Locate the cell with the specified text and output its [X, Y] center coordinate. 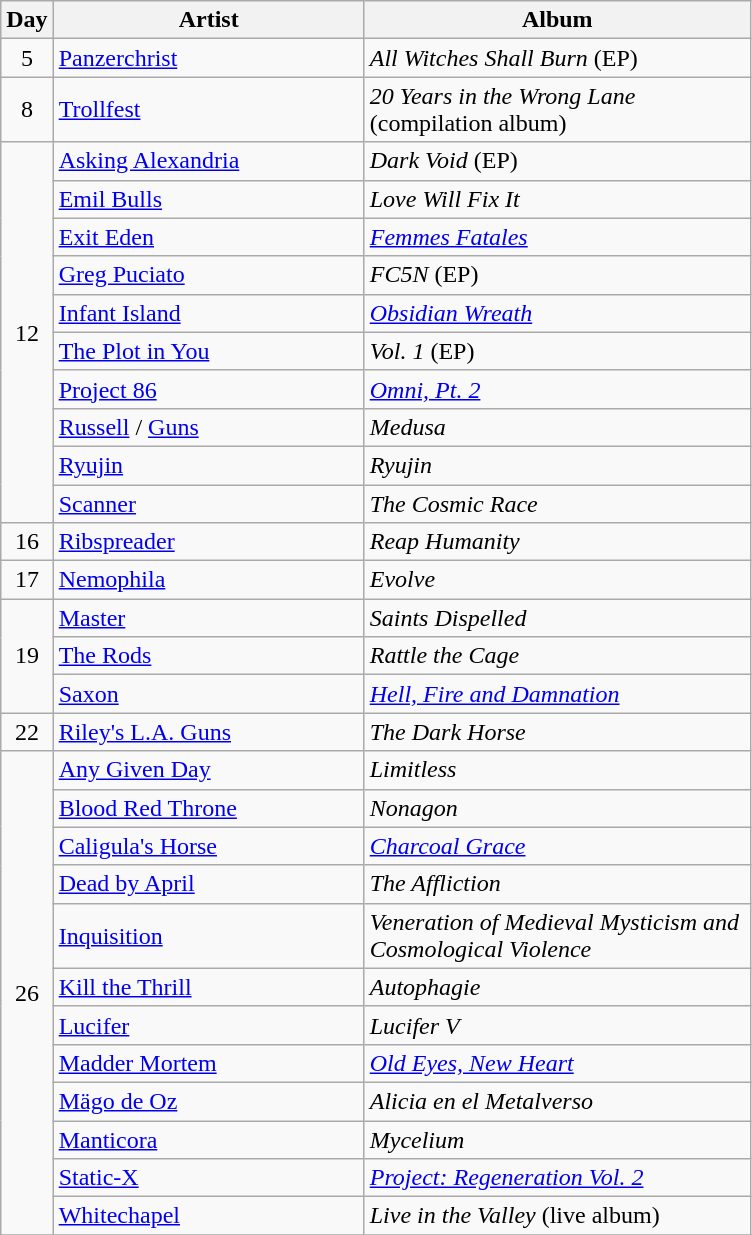
Inquisition [208, 936]
Day [27, 20]
Static-X [208, 1178]
All Witches Shall Burn (EP) [557, 58]
Trollfest [208, 110]
19 [27, 656]
Autophagie [557, 987]
26 [27, 993]
Album [557, 20]
Saints Dispelled [557, 618]
Master [208, 618]
Madder Mortem [208, 1063]
5 [27, 58]
Dead by April [208, 884]
Whitechapel [208, 1216]
17 [27, 580]
Emil Bulls [208, 199]
Exit Eden [208, 237]
The Dark Horse [557, 732]
Mycelium [557, 1139]
8 [27, 110]
Nemophila [208, 580]
Any Given Day [208, 770]
16 [27, 542]
Obsidian Wreath [557, 313]
Project: Regeneration Vol. 2 [557, 1178]
Rattle the Cage [557, 656]
Project 86 [208, 389]
Scanner [208, 503]
Manticora [208, 1139]
Dark Void (EP) [557, 161]
20 Years in the Wrong Lane (compilation album) [557, 110]
Medusa [557, 427]
The Rods [208, 656]
Mägo de Oz [208, 1101]
Femmes Fatales [557, 237]
Vol. 1 (EP) [557, 351]
Riley's L.A. Guns [208, 732]
Love Will Fix It [557, 199]
Alicia en el Metalverso [557, 1101]
Infant Island [208, 313]
Lucifer V [557, 1025]
Russell / Guns [208, 427]
Evolve [557, 580]
Nonagon [557, 808]
Blood Red Throne [208, 808]
Charcoal Grace [557, 846]
FC5N (EP) [557, 275]
Limitless [557, 770]
Caligula's Horse [208, 846]
Ribspreader [208, 542]
The Plot in You [208, 351]
Omni, Pt. 2 [557, 389]
The Cosmic Race [557, 503]
The Affliction [557, 884]
22 [27, 732]
Panzerchrist [208, 58]
Asking Alexandria [208, 161]
Artist [208, 20]
Hell, Fire and Damnation [557, 694]
Lucifer [208, 1025]
Reap Humanity [557, 542]
Greg Puciato [208, 275]
12 [27, 332]
Saxon [208, 694]
Live in the Valley (live album) [557, 1216]
Veneration of Medieval Mysticism and Cosmological Violence [557, 936]
Kill the Thrill [208, 987]
Old Eyes, New Heart [557, 1063]
